Search for the cell housing the specified text and yield its (X, Y) center coordinate. 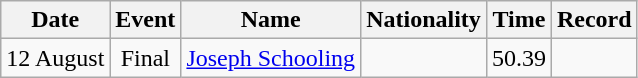
Record (594, 20)
Time (518, 20)
50.39 (518, 58)
Nationality (424, 20)
Name (271, 20)
Joseph Schooling (271, 58)
Event (146, 20)
Final (146, 58)
Date (56, 20)
12 August (56, 58)
